Find where the given text appears and provide that cell's center as [x, y] coordinate. 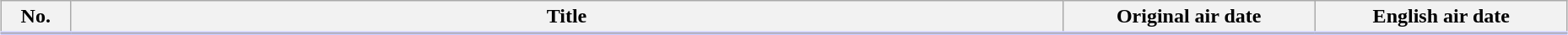
English air date [1441, 17]
Title [567, 17]
No. [35, 17]
Original air date [1188, 17]
